From the cell containing the given text, extract its center point as (x, y) coordinate. 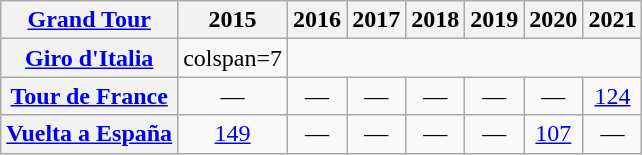
colspan=7 (233, 58)
124 (612, 96)
2015 (233, 20)
2017 (376, 20)
Giro d'Italia (90, 58)
149 (233, 134)
2021 (612, 20)
Grand Tour (90, 20)
Vuelta a España (90, 134)
Tour de France (90, 96)
2020 (554, 20)
2019 (494, 20)
2018 (436, 20)
2016 (318, 20)
107 (554, 134)
